Locate the cell with the specified text and output its [X, Y] center coordinate. 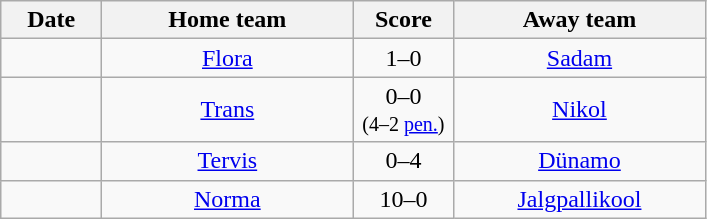
0–0(4–2 pen.) [404, 110]
Flora [228, 58]
Dünamo [580, 161]
Date [52, 20]
Trans [228, 110]
Sadam [580, 58]
10–0 [404, 199]
Norma [228, 199]
Nikol [580, 110]
Score [404, 20]
Jalgpallikool [580, 199]
1–0 [404, 58]
Tervis [228, 161]
0–4 [404, 161]
Away team [580, 20]
Home team [228, 20]
